Pinpoint the cell where the given text exists, returning its [x, y] midpoint coordinate. 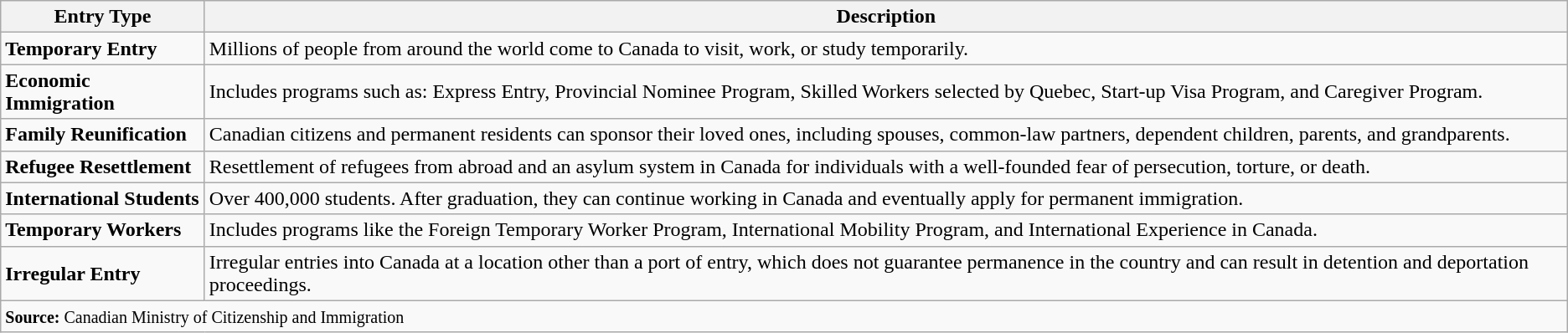
Refugee Resettlement [103, 166]
Includes programs like the Foreign Temporary Worker Program, International Mobility Program, and International Experience in Canada. [886, 230]
Irregular Entry [103, 273]
Temporary Entry [103, 49]
Source: Canadian Ministry of Citizenship and Immigration [784, 316]
Over 400,000 students. After graduation, they can continue working in Canada and eventually apply for permanent immigration. [886, 198]
International Students [103, 198]
Entry Type [103, 17]
Description [886, 17]
Economic Immigration [103, 92]
Resettlement of refugees from abroad and an asylum system in Canada for individuals with a well-founded fear of persecution, torture, or death. [886, 166]
Family Reunification [103, 135]
Millions of people from around the world come to Canada to visit, work, or study temporarily. [886, 49]
Temporary Workers [103, 230]
